Determine the [X, Y] coordinate at the center of the cell enclosing the given text.  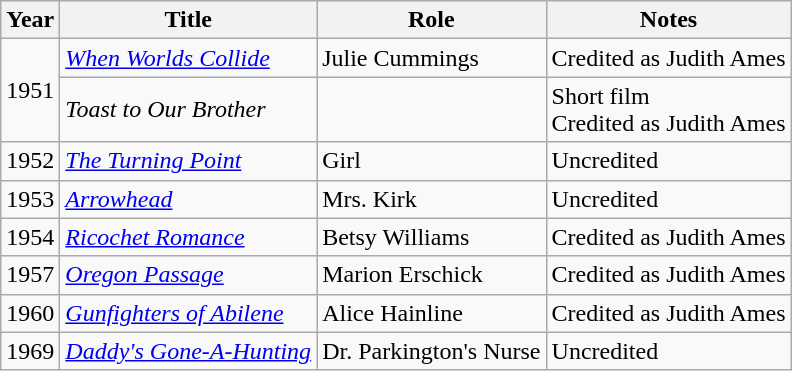
Short filmCredited as Judith Ames [668, 110]
1953 [30, 199]
Mrs. Kirk [432, 199]
Daddy's Gone-A-Hunting [188, 351]
1969 [30, 351]
Arrowhead [188, 199]
Betsy Williams [432, 237]
1951 [30, 90]
Ricochet Romance [188, 237]
Title [188, 20]
1954 [30, 237]
Toast to Our Brother [188, 110]
The Turning Point [188, 161]
Alice Hainline [432, 313]
Gunfighters of Abilene [188, 313]
Dr. Parkington's Nurse [432, 351]
Oregon Passage [188, 275]
1960 [30, 313]
1952 [30, 161]
Julie Cummings [432, 58]
Year [30, 20]
1957 [30, 275]
When Worlds Collide [188, 58]
Notes [668, 20]
Marion Erschick [432, 275]
Girl [432, 161]
Role [432, 20]
